Scan for the cell matching the given text and deliver its (X, Y) coordinate at center. 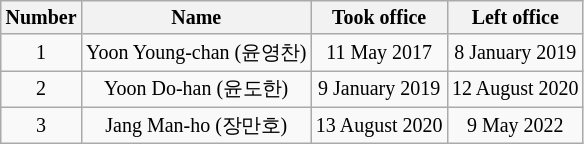
Yoon Do-han (윤도한) (196, 89)
9 January 2019 (379, 89)
Yoon Young-chan (윤영찬) (196, 53)
Jang Man-ho (장만호) (196, 125)
8 January 2019 (515, 53)
11 May 2017 (379, 53)
13 August 2020 (379, 125)
Left office (515, 18)
1 (42, 53)
9 May 2022 (515, 125)
3 (42, 125)
Number (42, 18)
12 August 2020 (515, 89)
Name (196, 18)
Took office (379, 18)
2 (42, 89)
